Provide the (x, y) coordinate of the cell's center where the given text is located.  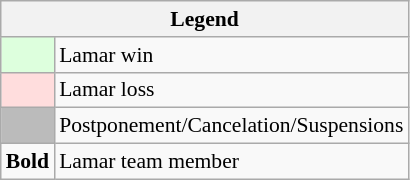
Lamar win (231, 55)
Bold (28, 162)
Lamar loss (231, 90)
Lamar team member (231, 162)
Postponement/Cancelation/Suspensions (231, 126)
Legend (205, 19)
